Find where the given text appears and provide that cell's center as [X, Y] coordinate. 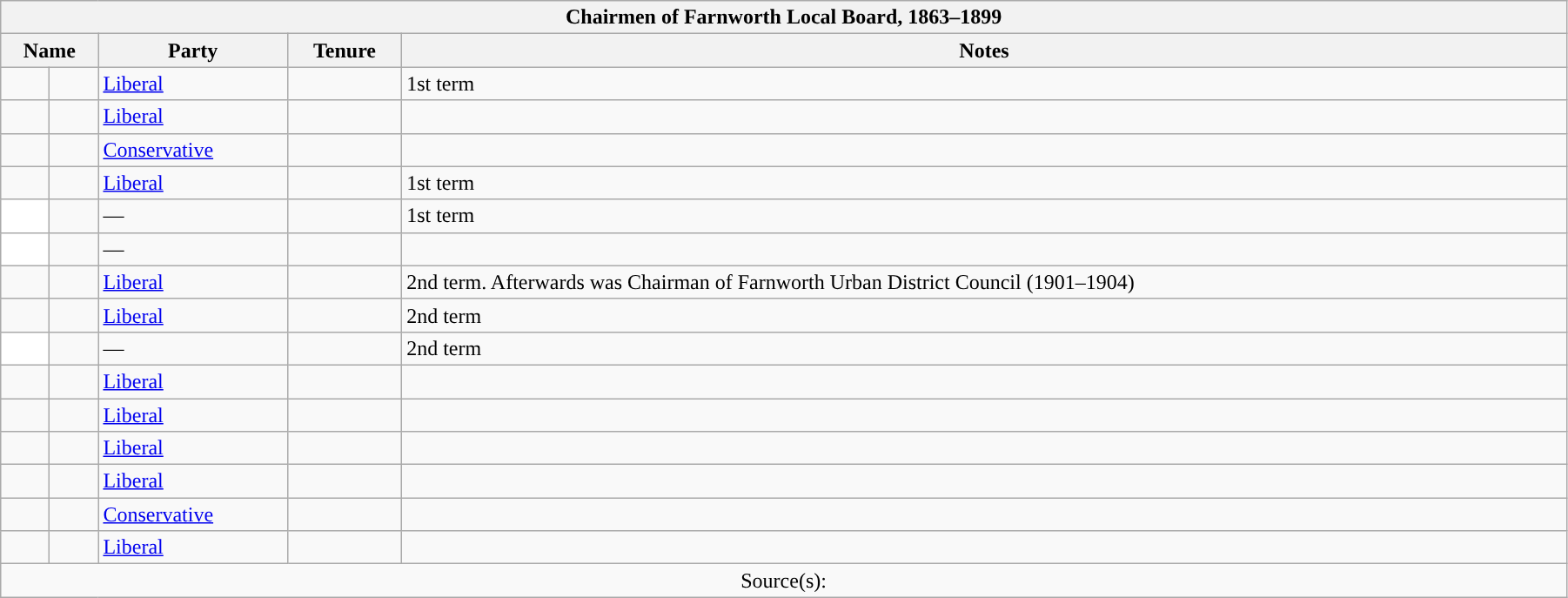
Source(s): [784, 581]
Chairmen of Farnworth Local Board, 1863–1899 [784, 17]
Party [193, 50]
2nd term. Afterwards was Chairman of Farnworth Urban District Council (1901–1904) [985, 282]
Notes [985, 50]
Name [50, 50]
Tenure [345, 50]
